For the text-containing cell, return its midpoint in (X, Y) coordinate format. 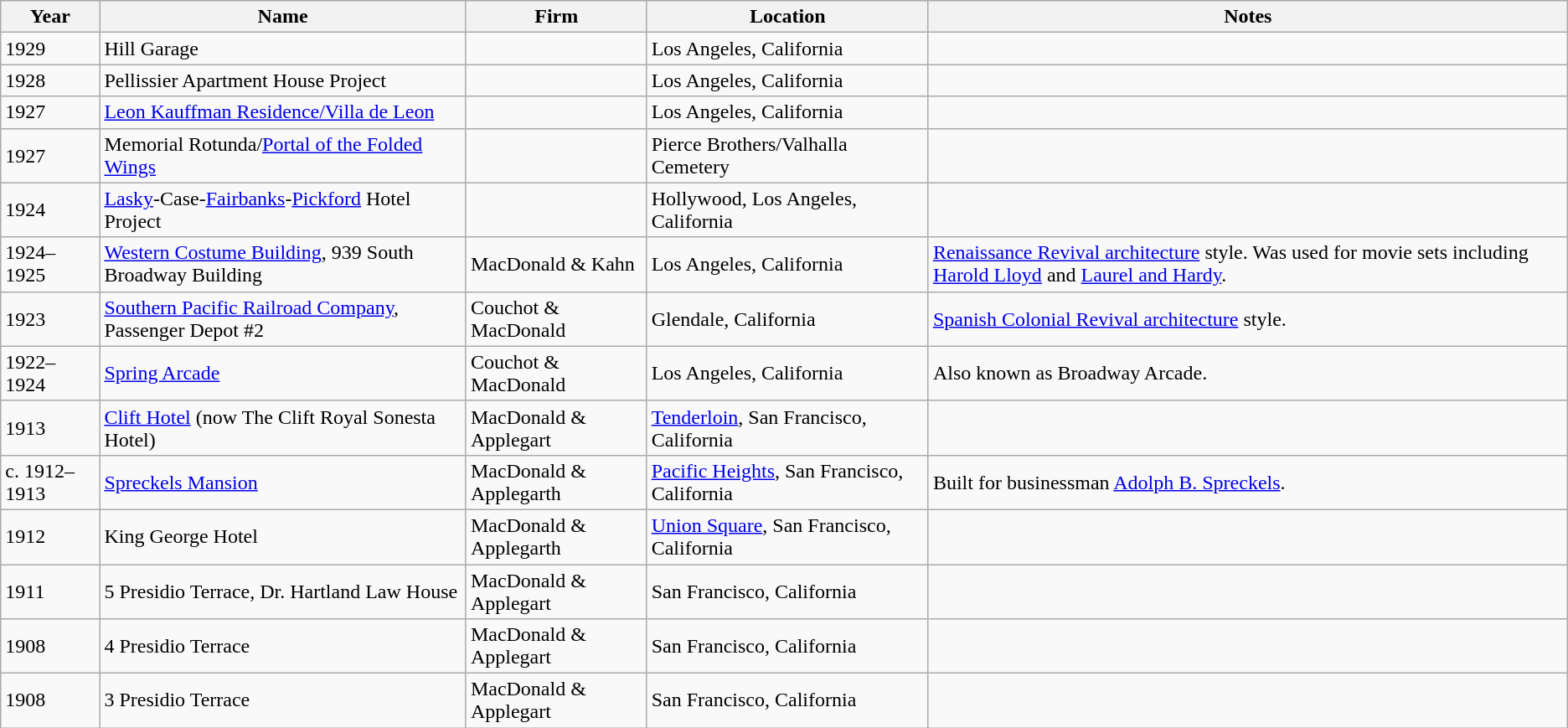
Built for businessman Adolph B. Spreckels. (1248, 483)
1912 (50, 536)
MacDonald & Kahn (556, 265)
Spanish Colonial Revival architecture style. (1248, 318)
Location (787, 17)
Leon Kauffman Residence/Villa de Leon (283, 112)
Memorial Rotunda/Portal of the Folded Wings (283, 156)
1924–1925 (50, 265)
Southern Pacific Railroad Company, Passenger Depot #2 (283, 318)
Hollywood, Los Angeles, California (787, 209)
Glendale, California (787, 318)
Also known as Broadway Arcade. (1248, 374)
Renaissance Revival architecture style. Was used for movie sets including Harold Lloyd and Laurel and Hardy. (1248, 265)
1922–1924 (50, 374)
Union Square, San Francisco, California (787, 536)
3 Presidio Terrace (283, 700)
4 Presidio Terrace (283, 647)
Firm (556, 17)
1924 (50, 209)
1928 (50, 80)
King George Hotel (283, 536)
Name (283, 17)
Hill Garage (283, 49)
Clift Hotel (now The Clift Royal Sonesta Hotel) (283, 427)
Year (50, 17)
1911 (50, 591)
5 Presidio Terrace, Dr. Hartland Law House (283, 591)
1929 (50, 49)
Spring Arcade (283, 374)
Western Costume Building, 939 South Broadway Building (283, 265)
Spreckels Mansion (283, 483)
Lasky-Case-Fairbanks-Pickford Hotel Project (283, 209)
1913 (50, 427)
Pierce Brothers/Valhalla Cemetery (787, 156)
c. 1912–1913 (50, 483)
Pacific Heights, San Francisco, California (787, 483)
Tenderloin, San Francisco, California (787, 427)
1923 (50, 318)
Pellissier Apartment House Project (283, 80)
Notes (1248, 17)
